Determine the [x, y] coordinate at the center of the cell enclosing the given text.  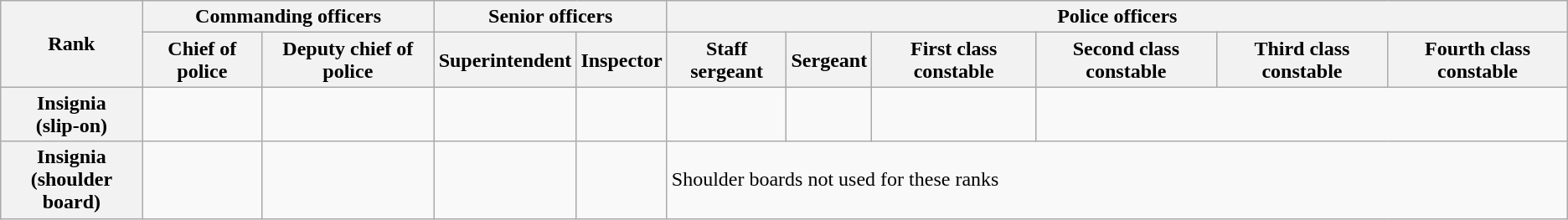
Inspector [622, 60]
Chief of police [203, 60]
Staff sergeant [727, 60]
Superintendent [505, 60]
Senior officers [550, 17]
Insignia(shoulder board) [72, 180]
Rank [72, 43]
Fourth class constable [1478, 60]
Deputy chief of police [348, 60]
Insignia(slip-on) [72, 114]
Third class constable [1302, 60]
Sergeant [829, 60]
First class constable [954, 60]
Shoulder boards not used for these ranks [1117, 180]
Police officers [1117, 17]
Commanding officers [288, 17]
Second class constable [1127, 60]
